From the cell containing the given text, extract its center point as [x, y] coordinate. 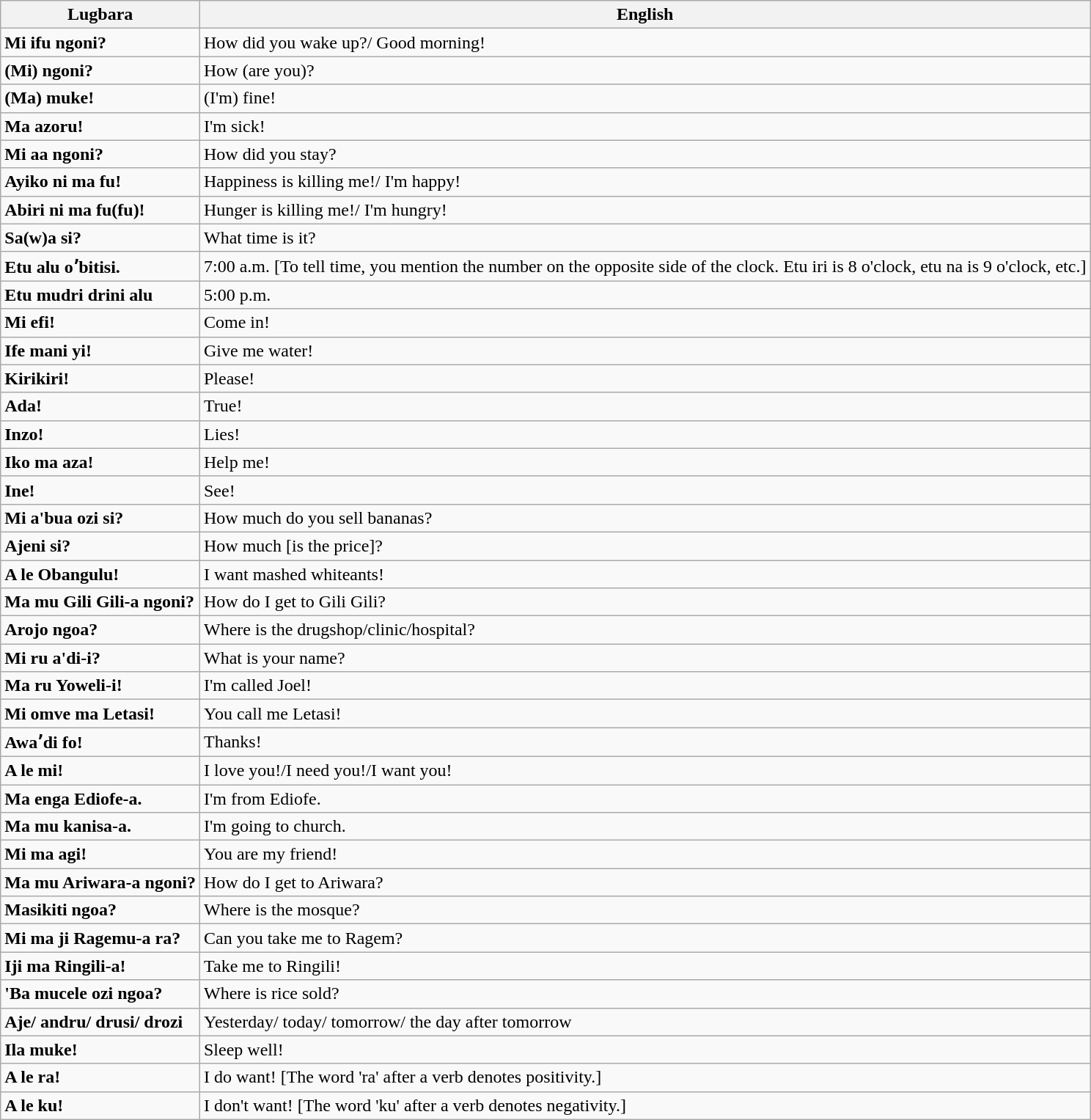
English [644, 15]
Iko ma aza! [100, 462]
Etu alu oʼbitisi. [100, 266]
Ila muke! [100, 1050]
(I'm) fine! [644, 98]
Mi aa ngoni? [100, 154]
Hunger is killing me!/ I'm hungry! [644, 210]
Come in! [644, 323]
Thanks! [644, 742]
I'm sick! [644, 126]
What is your name? [644, 658]
(Ma) muke! [100, 98]
Ada! [100, 406]
Ine! [100, 490]
I'm from Ediofe. [644, 799]
Mi ma agi! [100, 854]
Lies! [644, 434]
Awaʼdi fo! [100, 742]
Ayiko ni ma fu! [100, 182]
I love you!/I need you!/I want you! [644, 770]
How much [is the price]? [644, 546]
Please! [644, 378]
Where is the drugshop/clinic/hospital? [644, 630]
How did you wake up?/ Good morning! [644, 43]
Inzo! [100, 434]
See! [644, 490]
(Mi) ngoni? [100, 70]
Mi ma ji Ragemu-a ra? [100, 938]
Can you take me to Ragem? [644, 938]
Masikiti ngoa? [100, 910]
Ma mu Gili Gili-a ngoni? [100, 602]
Happiness is killing me!/ I'm happy! [644, 182]
Help me! [644, 462]
A le mi! [100, 770]
Abiri ni ma fu(fu)! [100, 210]
Take me to Ringili! [644, 966]
Iji ma Ringili-a! [100, 966]
I want mashed whiteants! [644, 574]
Ma ru Yoweli-i! [100, 686]
How do I get to Gili Gili? [644, 602]
Ma azoru! [100, 126]
Mi a'bua ozi si? [100, 518]
How do I get to Ariwara? [644, 882]
I'm called Joel! [644, 686]
Ajeni si? [100, 546]
What time is it? [644, 238]
Ife mani yi! [100, 351]
I'm going to church. [644, 827]
A le ku! [100, 1105]
5:00 p.m. [644, 295]
Sleep well! [644, 1050]
You are my friend! [644, 854]
Ma enga Ediofe-a. [100, 799]
Kirikiri! [100, 378]
True! [644, 406]
Yesterday/ today/ tomorrow/ the day after tomorrow [644, 1022]
Mi omve ma Letasi! [100, 714]
7:00 a.m. [To tell time, you mention the number on the opposite side of the clock. Etu iri is 8 o'clock, etu na is 9 o'clock, etc.] [644, 266]
A le ra! [100, 1077]
Sa(w)a si? [100, 238]
How much do you sell bananas? [644, 518]
I do want! [The word 'ra' after a verb denotes positivity.] [644, 1077]
How (are you)? [644, 70]
Etu mudri drini alu [100, 295]
How did you stay? [644, 154]
Mi ru a'di-i? [100, 658]
Where is the mosque? [644, 910]
A le Obangulu! [100, 574]
Ma mu kanisa-a. [100, 827]
Lugbara [100, 15]
Arojo ngoa? [100, 630]
Mi ifu ngoni? [100, 43]
Ma mu Ariwara-a ngoni? [100, 882]
Where is rice sold? [644, 994]
'Ba mucele ozi ngoa? [100, 994]
Mi efi! [100, 323]
You call me Letasi! [644, 714]
Aje/ andru/ drusi/ drozi [100, 1022]
Give me water! [644, 351]
I don't want! [The word 'ku' after a verb denotes negativity.] [644, 1105]
